From the cell containing the given text, extract its center point as (X, Y) coordinate. 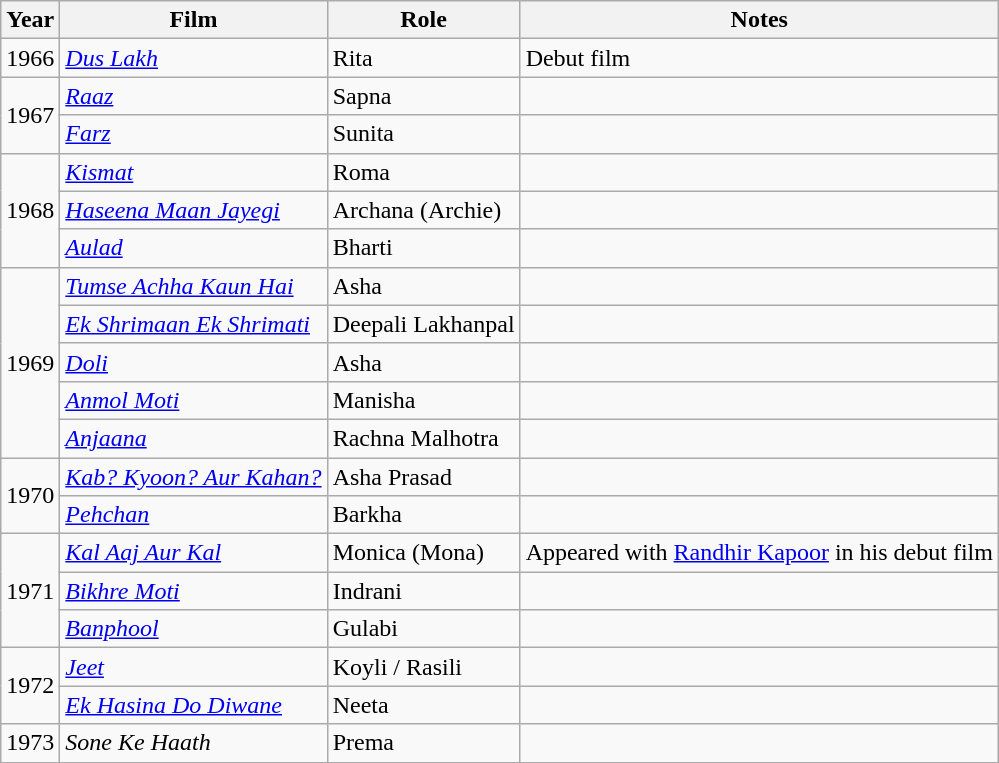
Sunita (424, 134)
Role (424, 20)
Neeta (424, 705)
1970 (30, 496)
Kab? Kyoon? Aur Kahan? (194, 477)
Dus Lakh (194, 58)
Appeared with Randhir Kapoor in his debut film (759, 553)
Prema (424, 743)
Doli (194, 362)
Film (194, 20)
1972 (30, 686)
Notes (759, 20)
Asha Prasad (424, 477)
Indrani (424, 591)
Kismat (194, 172)
Bharti (424, 248)
Haseena Maan Jayegi (194, 210)
1969 (30, 362)
Pehchan (194, 515)
Monica (Mona) (424, 553)
Koyli / Rasili (424, 667)
Ek Hasina Do Diwane (194, 705)
Rita (424, 58)
Deepali Lakhanpal (424, 324)
Archana (Archie) (424, 210)
Barkha (424, 515)
1968 (30, 210)
Manisha (424, 400)
Rachna Malhotra (424, 438)
Anmol Moti (194, 400)
Ek Shrimaan Ek Shrimati (194, 324)
Sone Ke Haath (194, 743)
Bikhre Moti (194, 591)
1971 (30, 591)
Tumse Achha Kaun Hai (194, 286)
Sapna (424, 96)
1973 (30, 743)
Farz (194, 134)
1966 (30, 58)
Debut film (759, 58)
1967 (30, 115)
Kal Aaj Aur Kal (194, 553)
Roma (424, 172)
Aulad (194, 248)
Jeet (194, 667)
Gulabi (424, 629)
Raaz (194, 96)
Anjaana (194, 438)
Banphool (194, 629)
Year (30, 20)
